Locate the cell with the specified text and output its [x, y] center coordinate. 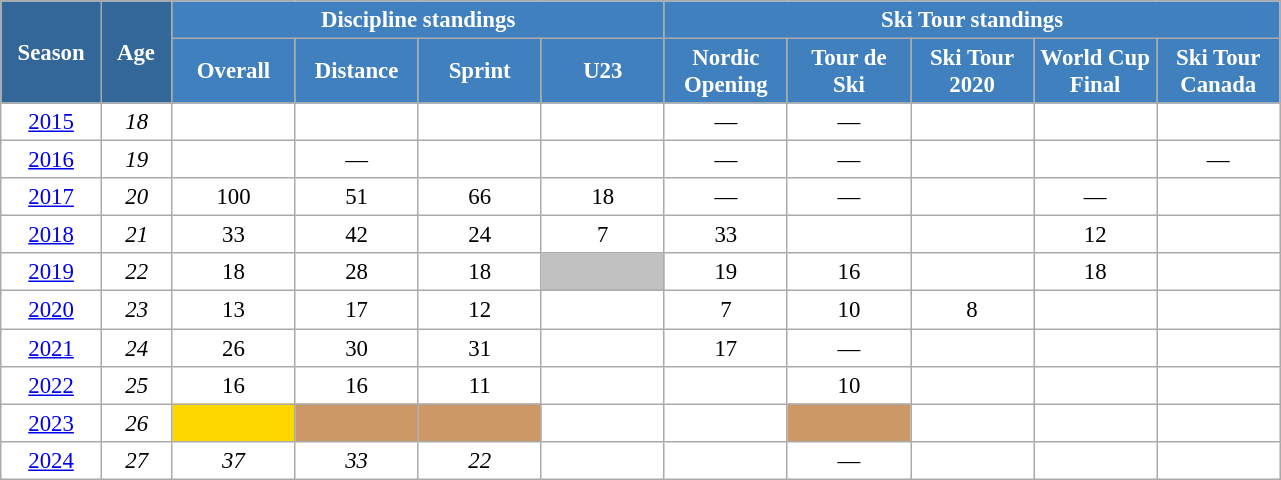
2019 [52, 273]
2021 [52, 348]
Sprint [480, 72]
37 [234, 460]
21 [136, 235]
66 [480, 197]
2020 [52, 310]
31 [480, 348]
Tour deSki [848, 72]
Overall [234, 72]
27 [136, 460]
100 [234, 197]
Season [52, 52]
11 [480, 385]
25 [136, 385]
Discipline standings [418, 20]
Ski Tour2020 [972, 72]
2018 [52, 235]
Distance [356, 72]
30 [356, 348]
2023 [52, 423]
51 [356, 197]
13 [234, 310]
42 [356, 235]
World CupFinal [1096, 72]
Ski Tour standings [972, 20]
2022 [52, 385]
2024 [52, 460]
2016 [52, 160]
20 [136, 197]
28 [356, 273]
Age [136, 52]
NordicOpening [726, 72]
2017 [52, 197]
Ski TourCanada [1218, 72]
8 [972, 310]
2015 [52, 122]
23 [136, 310]
U23 [602, 72]
